Pinpoint the cell where the given text exists, returning its (x, y) midpoint coordinate. 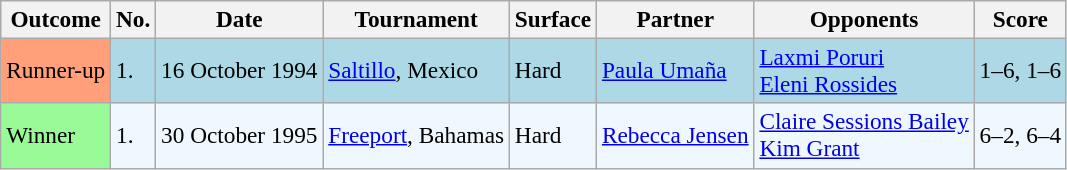
Surface (552, 19)
Date (240, 19)
Runner-up (56, 70)
Claire Sessions Bailey Kim Grant (864, 136)
16 October 1994 (240, 70)
Tournament (416, 19)
No. (134, 19)
1–6, 1–6 (1020, 70)
Score (1020, 19)
Saltillo, Mexico (416, 70)
Winner (56, 136)
Opponents (864, 19)
Partner (676, 19)
Freeport, Bahamas (416, 136)
Laxmi Poruri Eleni Rossides (864, 70)
Rebecca Jensen (676, 136)
30 October 1995 (240, 136)
Paula Umaña (676, 70)
Outcome (56, 19)
6–2, 6–4 (1020, 136)
